Extract the (x, y) coordinate from the center of the cell holding the provided text.  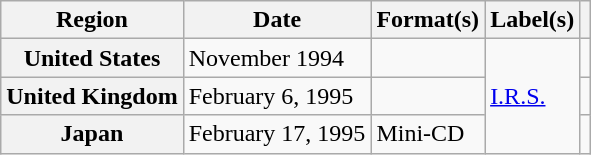
Date (277, 20)
Japan (92, 134)
February 6, 1995 (277, 96)
I.R.S. (532, 96)
Mini-CD (428, 134)
February 17, 1995 (277, 134)
Region (92, 20)
United States (92, 58)
November 1994 (277, 58)
Format(s) (428, 20)
Label(s) (532, 20)
United Kingdom (92, 96)
